For the text-containing cell, return its midpoint in [X, Y] coordinate format. 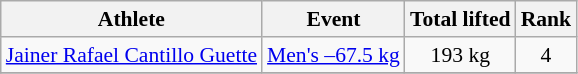
Total lifted [460, 19]
Athlete [132, 19]
Jainer Rafael Cantillo Guette [132, 55]
193 kg [460, 55]
4 [546, 55]
Event [334, 19]
Men's –67.5 kg [334, 55]
Rank [546, 19]
